Capture the cell that displays the provided text and extract its (x, y) central coordinate. 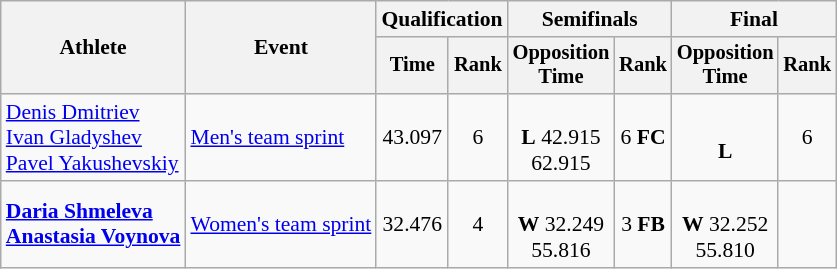
Women's team sprint (280, 224)
Semifinals (590, 19)
3 FB (643, 224)
Denis DmitrievIvan GladyshevPavel Yakushevskiy (94, 138)
Final (754, 19)
43.097 (412, 138)
Time (412, 66)
6 FC (643, 138)
W 32.24955.816 (562, 224)
4 (478, 224)
L (726, 138)
Men's team sprint (280, 138)
Event (280, 48)
32.476 (412, 224)
L 42.91562.915 (562, 138)
W 32.25255.810 (726, 224)
Athlete (94, 48)
Qualification (442, 19)
Daria ShmelevaAnastasia Voynova (94, 224)
